Return (x, y) of the center of cell containing provided text 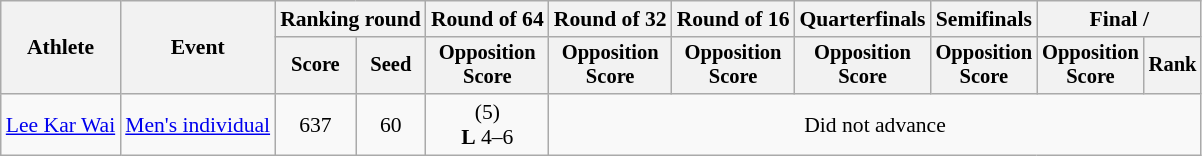
(5)L 4–6 (488, 124)
60 (391, 124)
Event (198, 48)
Final / (1119, 19)
Did not advance (876, 124)
Rank (1173, 66)
Athlete (60, 48)
637 (316, 124)
Ranking round (350, 19)
Round of 64 (488, 19)
Lee Kar Wai (60, 124)
Semifinals (984, 19)
Round of 32 (610, 19)
Seed (391, 66)
Quarterfinals (863, 19)
Round of 16 (734, 19)
Score (316, 66)
Men's individual (198, 124)
